Search for the cell housing the specified text and yield its (X, Y) center coordinate. 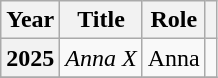
Title (101, 20)
Year (30, 20)
2025 (30, 58)
Anna X (101, 58)
Role (174, 20)
Anna (174, 58)
